From the cell containing the given text, extract its center point as [x, y] coordinate. 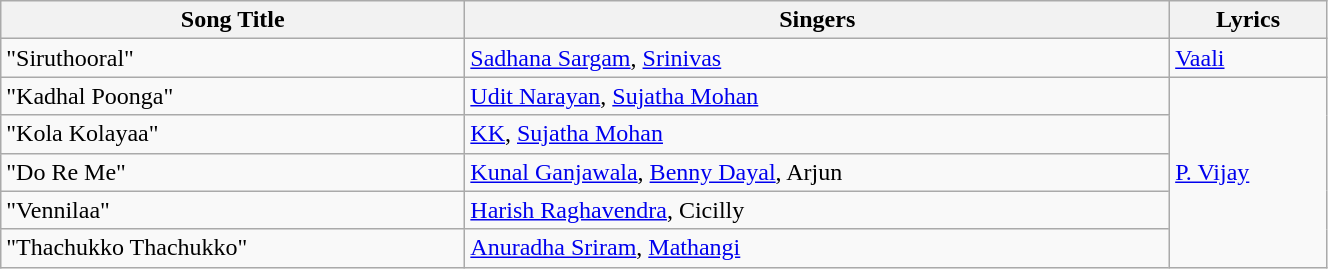
P. Vijay [1248, 172]
Lyrics [1248, 20]
Kunal Ganjawala, Benny Dayal, Arjun [818, 172]
Udit Narayan, Sujatha Mohan [818, 96]
"Kadhal Poonga" [233, 96]
"Do Re Me" [233, 172]
Harish Raghavendra, Cicilly [818, 210]
"Kola Kolayaa" [233, 134]
"Thachukko Thachukko" [233, 248]
Sadhana Sargam, Srinivas [818, 58]
Singers [818, 20]
Vaali [1248, 58]
Song Title [233, 20]
Anuradha Sriram, Mathangi [818, 248]
KK, Sujatha Mohan [818, 134]
"Siruthooral" [233, 58]
"Vennilaa" [233, 210]
